Return the [X, Y] coordinate for the center point of the cell that contains the specified text.  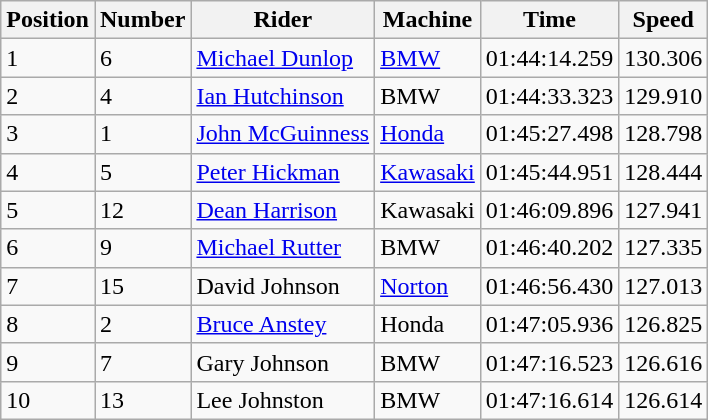
Rider [283, 20]
3 [48, 134]
130.306 [664, 58]
129.910 [664, 96]
01:45:44.951 [549, 172]
Speed [664, 20]
Lee Johnston [283, 400]
126.825 [664, 324]
128.444 [664, 172]
15 [142, 286]
8 [48, 324]
John McGuinness [283, 134]
Dean Harrison [283, 210]
Number [142, 20]
126.614 [664, 400]
12 [142, 210]
Norton [428, 286]
126.616 [664, 362]
Michael Rutter [283, 248]
David Johnson [283, 286]
01:44:14.259 [549, 58]
Time [549, 20]
01:47:05.936 [549, 324]
01:45:27.498 [549, 134]
10 [48, 400]
01:46:40.202 [549, 248]
127.941 [664, 210]
13 [142, 400]
Ian Hutchinson [283, 96]
127.335 [664, 248]
128.798 [664, 134]
01:44:33.323 [549, 96]
Position [48, 20]
01:46:09.896 [549, 210]
Peter Hickman [283, 172]
01:47:16.614 [549, 400]
Bruce Anstey [283, 324]
Machine [428, 20]
01:46:56.430 [549, 286]
01:47:16.523 [549, 362]
Gary Johnson [283, 362]
127.013 [664, 286]
Michael Dunlop [283, 58]
